For the text-containing cell, return its midpoint in (X, Y) coordinate format. 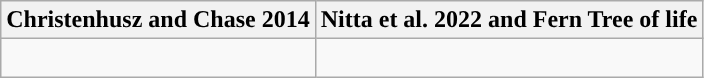
Nitta et al. 2022 and Fern Tree of life (509, 20)
Christenhusz and Chase 2014 (158, 20)
